Return the [x, y] coordinate for the center point of the cell that contains the specified text.  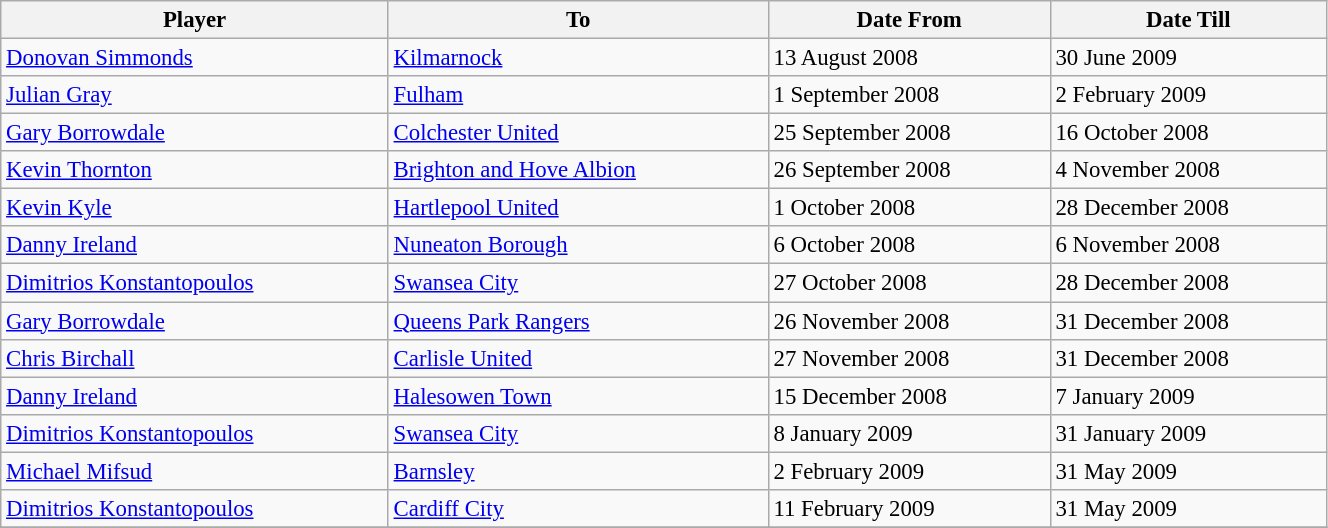
Halesowen Town [578, 396]
Date From [909, 20]
15 December 2008 [909, 396]
Nuneaton Borough [578, 245]
Carlisle United [578, 358]
Kevin Thornton [195, 170]
6 November 2008 [1188, 245]
Fulham [578, 95]
1 October 2008 [909, 208]
27 October 2008 [909, 283]
Michael Mifsud [195, 471]
6 October 2008 [909, 245]
Player [195, 20]
Donovan Simmonds [195, 58]
1 September 2008 [909, 95]
30 June 2009 [1188, 58]
13 August 2008 [909, 58]
8 January 2009 [909, 433]
11 February 2009 [909, 509]
25 September 2008 [909, 133]
4 November 2008 [1188, 170]
26 November 2008 [909, 321]
Kilmarnock [578, 58]
Colchester United [578, 133]
27 November 2008 [909, 358]
Kevin Kyle [195, 208]
26 September 2008 [909, 170]
7 January 2009 [1188, 396]
To [578, 20]
Cardiff City [578, 509]
Julian Gray [195, 95]
Date Till [1188, 20]
Barnsley [578, 471]
16 October 2008 [1188, 133]
31 January 2009 [1188, 433]
Chris Birchall [195, 358]
Hartlepool United [578, 208]
Queens Park Rangers [578, 321]
Brighton and Hove Albion [578, 170]
